Pinpoint the cell where the given text exists, returning its (X, Y) midpoint coordinate. 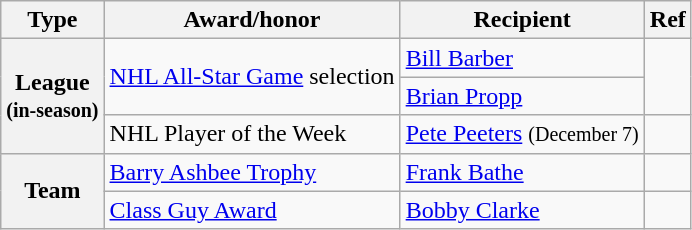
Bobby Clarke (522, 210)
Award/honor (252, 20)
Ref (668, 20)
Barry Ashbee Trophy (252, 172)
Frank Bathe (522, 172)
Pete Peeters (December 7) (522, 134)
NHL Player of the Week (252, 134)
Type (52, 20)
Bill Barber (522, 58)
League(in-season) (52, 96)
Recipient (522, 20)
Class Guy Award (252, 210)
Team (52, 191)
NHL All-Star Game selection (252, 77)
Brian Propp (522, 96)
